Return (x, y) of the center of cell containing provided text 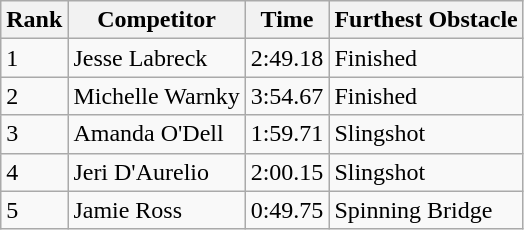
Michelle Warnky (156, 96)
Spinning Bridge (426, 210)
4 (34, 172)
Jesse Labreck (156, 58)
Amanda O'Dell (156, 134)
Furthest Obstacle (426, 20)
5 (34, 210)
Jeri D'Aurelio (156, 172)
1 (34, 58)
Rank (34, 20)
2 (34, 96)
Time (287, 20)
2:49.18 (287, 58)
0:49.75 (287, 210)
Jamie Ross (156, 210)
1:59.71 (287, 134)
Competitor (156, 20)
3 (34, 134)
3:54.67 (287, 96)
2:00.15 (287, 172)
